Capture the cell that displays the provided text and extract its [X, Y] central coordinate. 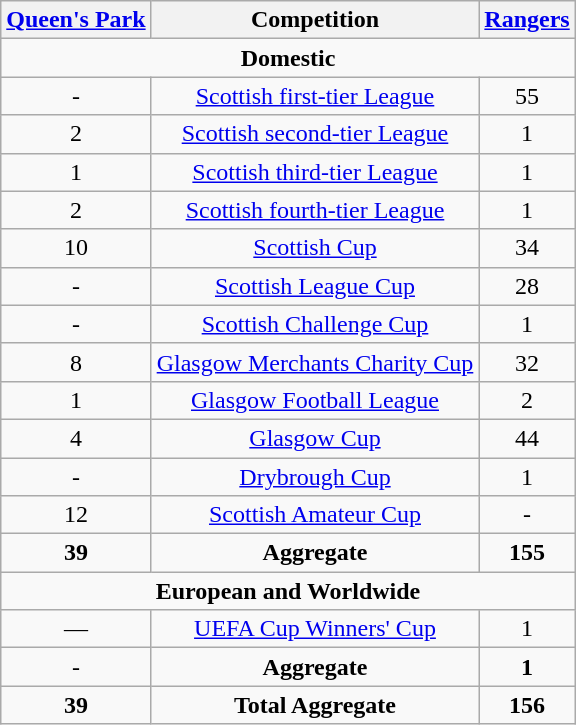
Domestic [288, 58]
Glasgow Cup [315, 438]
Total Aggregate [315, 705]
155 [527, 553]
UEFA Cup Winners' Cup [315, 629]
44 [527, 438]
Scottish Cup [315, 248]
12 [76, 515]
4 [76, 438]
34 [527, 248]
— [76, 629]
Scottish Amateur Cup [315, 515]
Scottish third-tier League [315, 172]
Scottish first-tier League [315, 96]
Rangers [527, 20]
Drybrough Cup [315, 477]
Queen's Park [76, 20]
Scottish League Cup [315, 286]
32 [527, 362]
Scottish second-tier League [315, 134]
Scottish fourth-tier League [315, 210]
Competition [315, 20]
28 [527, 286]
55 [527, 96]
Glasgow Football League [315, 400]
European and Worldwide [288, 591]
156 [527, 705]
8 [76, 362]
Scottish Challenge Cup [315, 324]
Glasgow Merchants Charity Cup [315, 362]
10 [76, 248]
